Identify which cell holds the provided text, then report its (x, y) central coordinate. 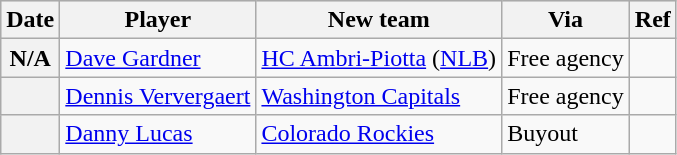
New team (379, 20)
Player (158, 20)
Date (30, 20)
Dennis Ververgaert (158, 96)
Ref (652, 20)
Buyout (566, 134)
Danny Lucas (158, 134)
HC Ambri-Piotta (NLB) (379, 58)
Washington Capitals (379, 96)
Dave Gardner (158, 58)
Via (566, 20)
N/A (30, 58)
Colorado Rockies (379, 134)
